Pinpoint the cell where the given text exists, returning its (X, Y) midpoint coordinate. 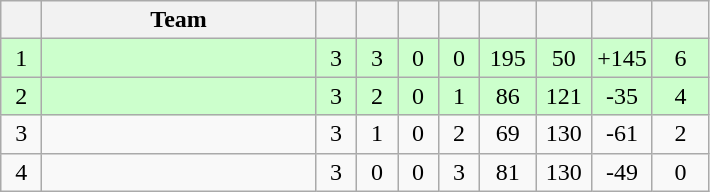
69 (508, 134)
121 (564, 96)
86 (508, 96)
50 (564, 58)
-49 (622, 172)
+145 (622, 58)
-61 (622, 134)
195 (508, 58)
6 (680, 58)
-35 (622, 96)
81 (508, 172)
Team (179, 20)
